Locate the cell with the specified text and output its (x, y) center coordinate. 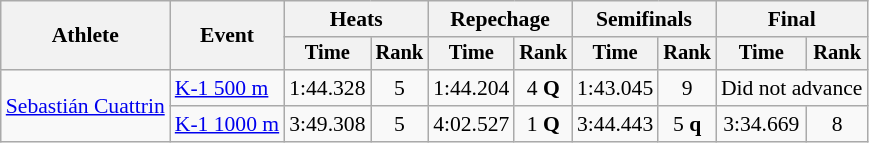
1 Q (543, 124)
1:44.204 (471, 88)
Repechage (500, 19)
3:49.308 (327, 124)
Athlete (86, 36)
3:34.669 (762, 124)
Semifinals (644, 19)
Heats (356, 19)
4:02.527 (471, 124)
1:43.045 (615, 88)
K-1 1000 m (227, 124)
Event (227, 36)
5 q (687, 124)
K-1 500 m (227, 88)
1:44.328 (327, 88)
Did not advance (792, 88)
Sebastián Cuattrin (86, 106)
8 (838, 124)
Final (792, 19)
3:44.443 (615, 124)
9 (687, 88)
4 Q (543, 88)
